Return (X, Y) of the center of cell containing provided text 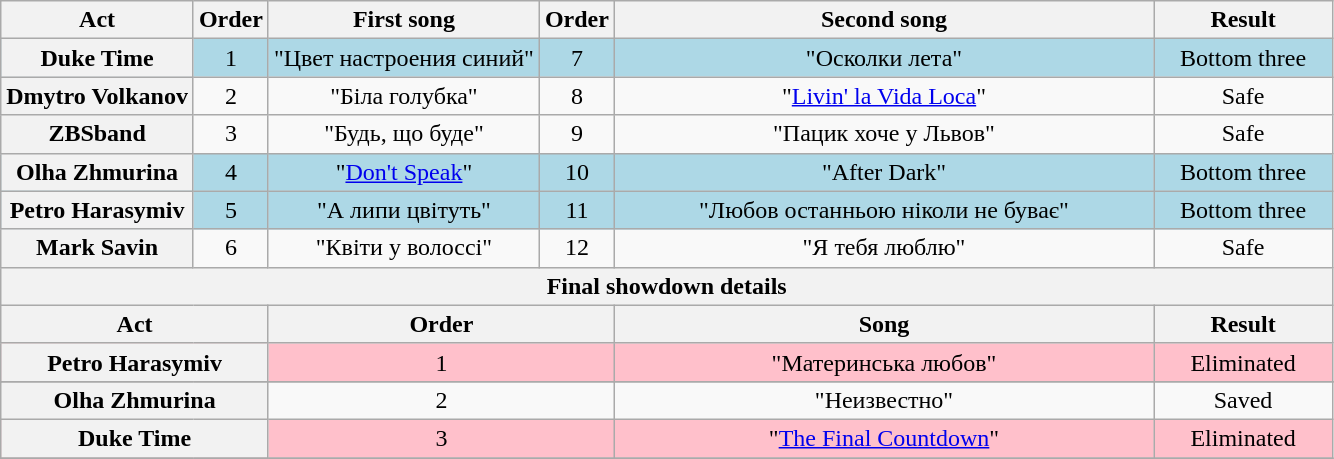
"А липи цвітуть" (404, 210)
5 (230, 210)
Second song (884, 20)
"Любов останньою ніколи не буває" (884, 210)
"After Dark" (884, 172)
12 (576, 248)
7 (576, 58)
"The Final Countdown" (884, 438)
10 (576, 172)
Dmytro Volkanov (98, 96)
ZBSband (98, 134)
8 (576, 96)
9 (576, 134)
Mark Savin (98, 248)
"Пацик хоче у Львов" (884, 134)
4 (230, 172)
First song (404, 20)
"Неизвестно" (884, 400)
Song (884, 324)
"Квіти у волоссі" (404, 248)
11 (576, 210)
"Livin' la Vida Loca" (884, 96)
"Біла голубка" (404, 96)
"Я тебя люблю" (884, 248)
6 (230, 248)
"Материнська любов" (884, 362)
"Цвет настроения синий" (404, 58)
Final showdown details (667, 286)
Saved (1244, 400)
"Осколки лета" (884, 58)
"Don't Speak" (404, 172)
"Будь, що буде" (404, 134)
